Pinpoint the cell where the given text exists, returning its [X, Y] midpoint coordinate. 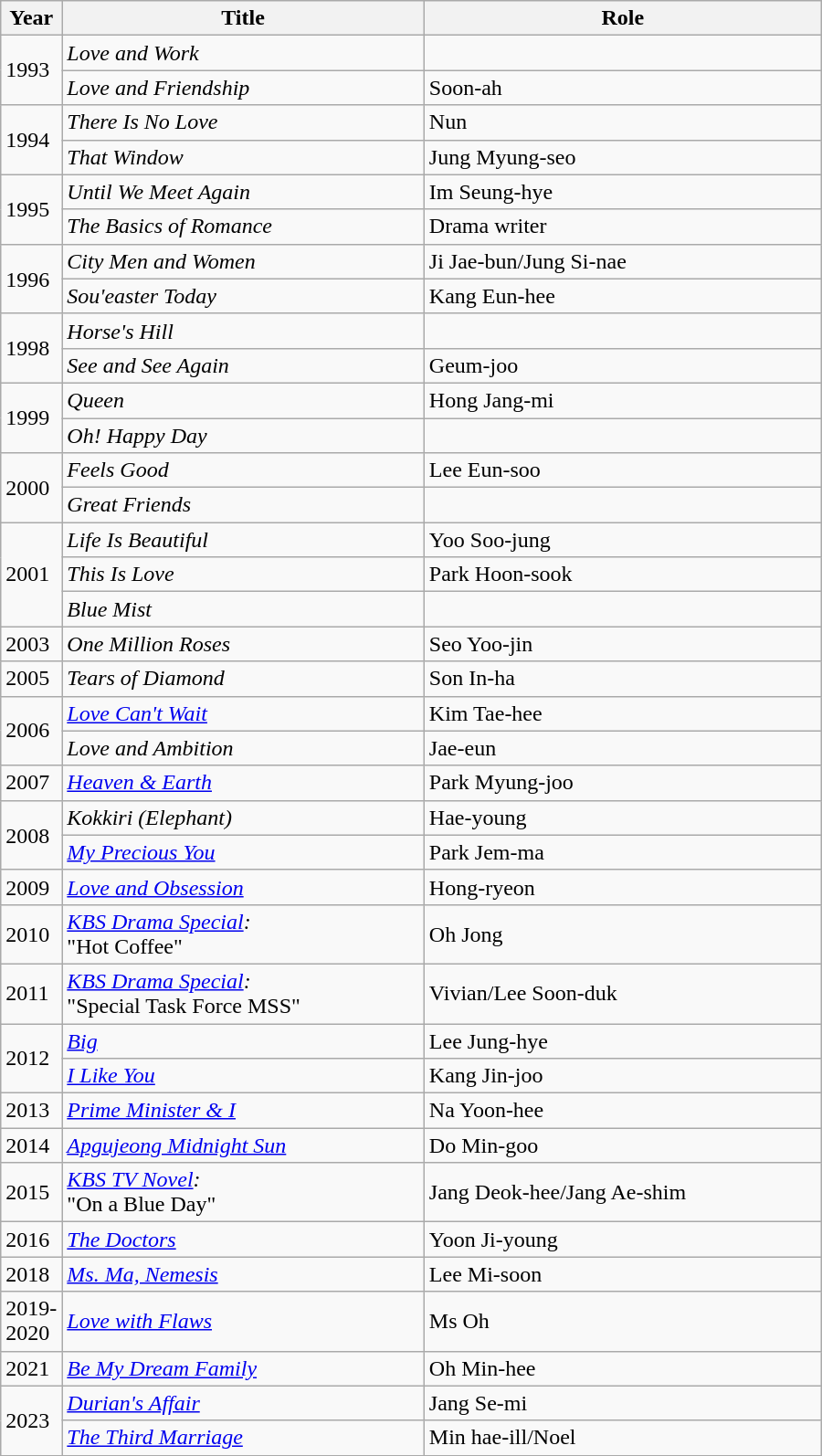
Tears of Diamond [243, 679]
Hong-ryeon [623, 887]
1996 [31, 279]
Prime Minister & I [243, 1111]
Oh Min-hee [623, 1368]
Park Jem-ma [623, 852]
Lee Mi-soon [623, 1274]
I Like You [243, 1076]
2021 [31, 1368]
KBS TV Novel:"On a Blue Day" [243, 1193]
Love and Work [243, 53]
Na Yoon-hee [623, 1111]
1993 [31, 70]
Lee Jung-hye [623, 1040]
Hong Jang-mi [623, 400]
2008 [31, 835]
2014 [31, 1145]
Kokkiri (Elephant) [243, 818]
Oh Jong [623, 934]
Durian's Affair [243, 1403]
Be My Dream Family [243, 1368]
2013 [31, 1111]
2018 [31, 1274]
Kang Eun-hee [623, 296]
Yoon Ji-young [623, 1240]
Life Is Beautiful [243, 540]
2015 [31, 1193]
1998 [31, 348]
Nun [623, 122]
Seo Yoo-jin [623, 644]
KBS Drama Special:"Hot Coffee" [243, 934]
Jang Se-mi [623, 1403]
Park Hoon-sook [623, 575]
Soon-ah [623, 88]
2005 [31, 679]
1995 [31, 209]
Jung Myung-seo [623, 157]
2006 [31, 731]
Park Myung-joo [623, 783]
See and See Again [243, 365]
Queen [243, 400]
Oh! Happy Day [243, 436]
The Third Marriage [243, 1438]
Role [623, 18]
Son In-ha [623, 679]
2000 [31, 488]
Geum-joo [623, 365]
2011 [31, 994]
Love with Flaws [243, 1321]
There Is No Love [243, 122]
Until We Meet Again [243, 192]
2010 [31, 934]
This Is Love [243, 575]
Great Friends [243, 505]
2001 [31, 575]
City Men and Women [243, 261]
My Precious You [243, 852]
Love and Obsession [243, 887]
Title [243, 18]
2003 [31, 644]
Do Min-goo [623, 1145]
1994 [31, 140]
Yoo Soo-jung [623, 540]
The Basics of Romance [243, 227]
Kang Jin-joo [623, 1076]
2012 [31, 1058]
Heaven & Earth [243, 783]
Hae-young [623, 818]
2007 [31, 783]
1999 [31, 417]
Ms. Ma, Nemesis [243, 1274]
2009 [31, 887]
2016 [31, 1240]
Big [243, 1040]
Love and Ambition [243, 748]
Lee Eun-soo [623, 470]
KBS Drama Special:"Special Task Force MSS" [243, 994]
2023 [31, 1420]
Vivian/Lee Soon-duk [623, 994]
That Window [243, 157]
Ms Oh [623, 1321]
Ji Jae-bun/Jung Si-nae [623, 261]
Sou'easter Today [243, 296]
Love and Friendship [243, 88]
Love Can't Wait [243, 713]
Blue Mist [243, 609]
Apgujeong Midnight Sun [243, 1145]
Kim Tae-hee [623, 713]
Horse's Hill [243, 331]
Year [31, 18]
Feels Good [243, 470]
Im Seung-hye [623, 192]
2019-2020 [31, 1321]
Min hae-ill/Noel [623, 1438]
Jang Deok-hee/Jang Ae-shim [623, 1193]
The Doctors [243, 1240]
Jae-eun [623, 748]
Drama writer [623, 227]
One Million Roses [243, 644]
